Return the [x, y] coordinate for the center point of the cell that contains the specified text.  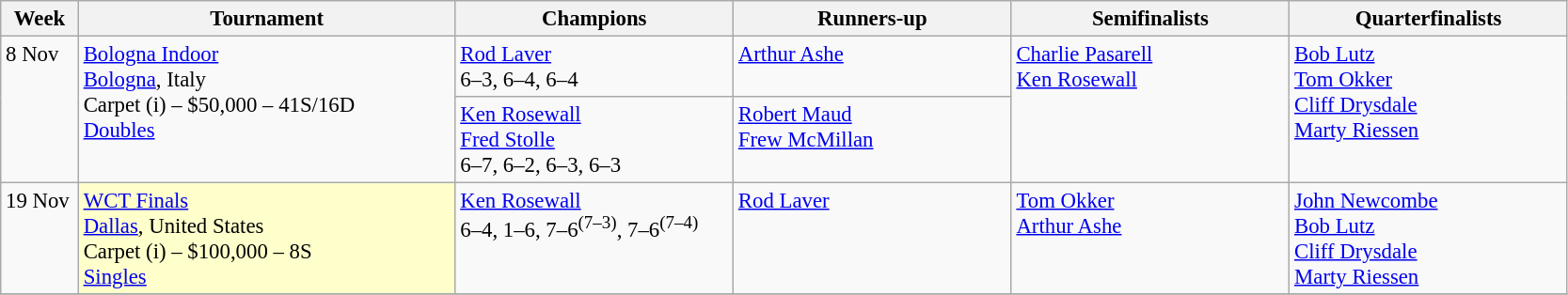
Charlie Pasarell Ken Rosewall [1150, 110]
Robert Maud Frew McMillan [873, 140]
Week [40, 19]
Tom Okker Arthur Ashe [1150, 239]
Bob Lutz Tom Okker Cliff Drysdale Marty Riessen [1429, 110]
Ken Rosewall Fred Stolle6–7, 6–2, 6–3, 6–3 [594, 140]
Runners-up [873, 19]
Arthur Ashe [873, 68]
Ken Rosewall6–4, 1–6, 7–6(7–3), 7–6(7–4) [594, 239]
Champions [594, 19]
Bologna Indoor Bologna, Italy Carpet (i) – $50,000 – 41S/16D Doubles [267, 110]
8 Nov [40, 110]
Rod Laver [873, 239]
Semifinalists [1150, 19]
Rod Laver6–3, 6–4, 6–4 [594, 68]
WCT Finals Dallas, United States Carpet (i) – $100,000 – 8S Singles [267, 239]
Tournament [267, 19]
John Newcombe Bob Lutz Cliff Drysdale Marty Riessen [1429, 239]
Quarterfinalists [1429, 19]
19 Nov [40, 239]
